Determine the (X, Y) coordinate at the center of the cell enclosing the given text.  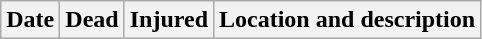
Dead (92, 20)
Injured (168, 20)
Date (30, 20)
Location and description (348, 20)
